Scan for the cell matching the given text and deliver its [X, Y] coordinate at center. 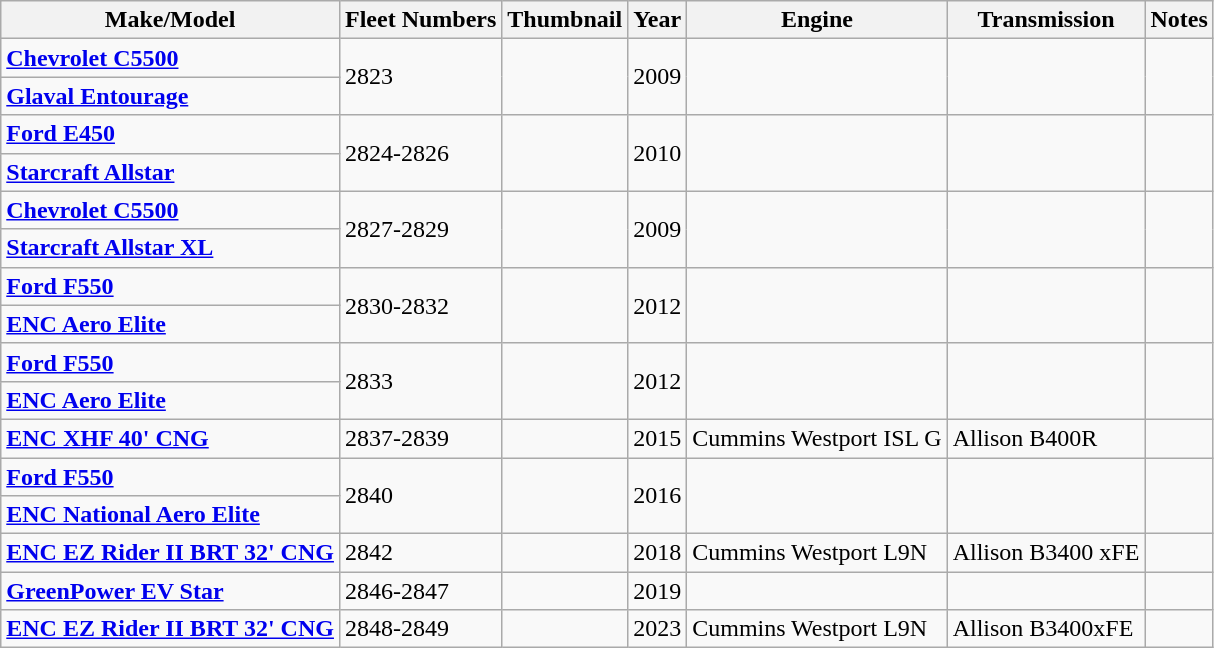
2023 [658, 629]
Starcraft Allstar [170, 172]
2848-2849 [420, 629]
Ford E450 [170, 134]
2833 [420, 381]
Thumbnail [565, 20]
ENC National Aero Elite [170, 515]
Allison B3400 xFE [1046, 553]
Allison B400R [1046, 438]
2823 [420, 77]
2846-2847 [420, 591]
ENC XHF 40' CNG [170, 438]
Year [658, 20]
2010 [658, 153]
2019 [658, 591]
2015 [658, 438]
Starcraft Allstar XL [170, 248]
2018 [658, 553]
Glaval Entourage [170, 96]
2830-2832 [420, 305]
2824-2826 [420, 153]
2840 [420, 496]
Engine [817, 20]
Fleet Numbers [420, 20]
2827-2829 [420, 229]
Cummins Westport ISL G [817, 438]
Allison B3400xFE [1046, 629]
GreenPower EV Star [170, 591]
Notes [1179, 20]
Transmission [1046, 20]
Make/Model [170, 20]
2842 [420, 553]
2016 [658, 496]
2837-2839 [420, 438]
